Find where the given text appears and provide that cell's center as [X, Y] coordinate. 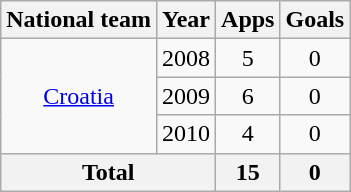
Croatia [79, 96]
5 [248, 58]
Apps [248, 20]
6 [248, 96]
15 [248, 172]
2008 [186, 58]
2010 [186, 134]
National team [79, 20]
2009 [186, 96]
Total [108, 172]
4 [248, 134]
Goals [315, 20]
Year [186, 20]
